Extract the (x, y) coordinate from the center of the cell holding the provided text.  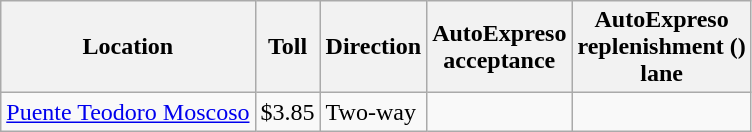
Location (128, 47)
Direction (374, 47)
AutoExpreso replenishment () lane (662, 47)
AutoExpreso acceptance (500, 47)
Puente Teodoro Moscoso (128, 112)
Toll (288, 47)
$3.85 (288, 112)
Two-way (374, 112)
